Locate the cell with the specified text and output its [X, Y] center coordinate. 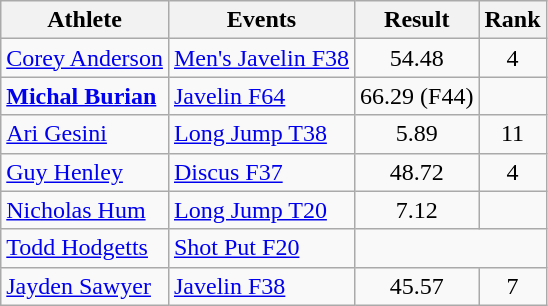
Ari Gesini [85, 134]
66.29 (F44) [417, 96]
Nicholas Hum [85, 210]
7 [512, 286]
Javelin F64 [261, 96]
Michal Burian [85, 96]
Jayden Sawyer [85, 286]
Javelin F38 [261, 286]
Events [261, 20]
Discus F37 [261, 172]
45.57 [417, 286]
Result [417, 20]
Shot Put F20 [261, 248]
Long Jump T20 [261, 210]
Rank [512, 20]
11 [512, 134]
5.89 [417, 134]
48.72 [417, 172]
Long Jump T38 [261, 134]
54.48 [417, 58]
Corey Anderson [85, 58]
Athlete [85, 20]
Guy Henley [85, 172]
Todd Hodgetts [85, 248]
7.12 [417, 210]
Men's Javelin F38 [261, 58]
